Output the [x, y] coordinate of the center of the cell containing the given text.  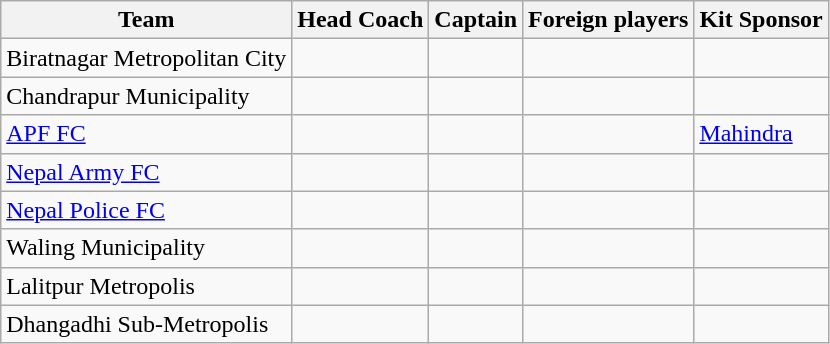
Lalitpur Metropolis [146, 286]
Nepal Police FC [146, 210]
Kit Sponsor [761, 20]
Mahindra [761, 134]
Biratnagar Metropolitan City [146, 58]
Waling Municipality [146, 248]
Foreign players [608, 20]
Dhangadhi Sub-Metropolis [146, 324]
Head Coach [360, 20]
Nepal Army FC [146, 172]
Chandrapur Municipality [146, 96]
Team [146, 20]
Captain [476, 20]
APF FC [146, 134]
